Locate the cell with the specified text and output its (x, y) center coordinate. 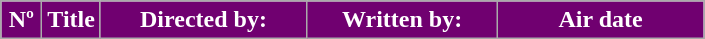
Air date (601, 20)
Title (72, 20)
Written by: (402, 20)
Directed by: (203, 20)
Nº (22, 20)
